From the cell containing the given text, extract its center point as (x, y) coordinate. 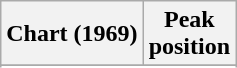
Chart (1969) (72, 34)
Peak position (189, 34)
